Capture the cell that displays the provided text and extract its [x, y] central coordinate. 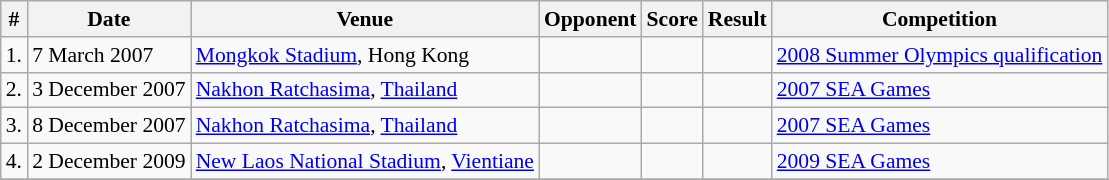
2 December 2009 [109, 162]
2008 Summer Olympics qualification [940, 55]
1. [14, 55]
Date [109, 19]
Result [738, 19]
2009 SEA Games [940, 162]
3 December 2007 [109, 90]
2. [14, 90]
8 December 2007 [109, 126]
# [14, 19]
New Laos National Stadium, Vientiane [365, 162]
Score [672, 19]
Opponent [590, 19]
3. [14, 126]
4. [14, 162]
Mongkok Stadium, Hong Kong [365, 55]
7 March 2007 [109, 55]
Competition [940, 19]
Venue [365, 19]
